Scan for the cell matching the given text and deliver its [X, Y] coordinate at center. 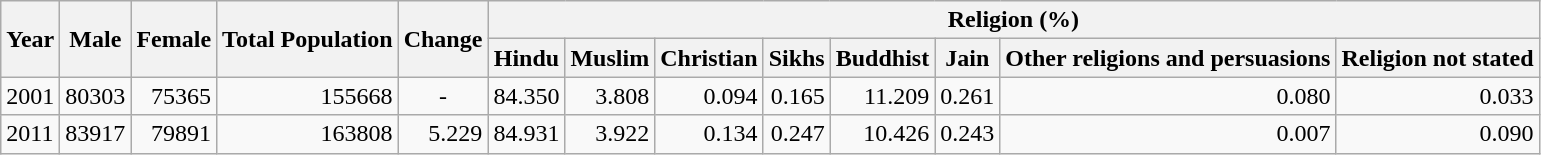
2001 [30, 96]
2011 [30, 134]
0.033 [1438, 96]
0.080 [1168, 96]
Female [174, 39]
84.931 [526, 134]
Total Population [308, 39]
Religion not stated [1438, 58]
Religion (%) [1014, 20]
84.350 [526, 96]
Buddhist [882, 58]
Muslim [610, 58]
0.165 [796, 96]
11.209 [882, 96]
0.243 [968, 134]
5.229 [443, 134]
79891 [174, 134]
Sikhs [796, 58]
83917 [96, 134]
3.922 [610, 134]
155668 [308, 96]
0.094 [709, 96]
Jain [968, 58]
Male [96, 39]
Other religions and persuasions [1168, 58]
10.426 [882, 134]
0.261 [968, 96]
Hindu [526, 58]
- [443, 96]
3.808 [610, 96]
Change [443, 39]
Christian [709, 58]
80303 [96, 96]
Year [30, 39]
0.090 [1438, 134]
163808 [308, 134]
0.134 [709, 134]
75365 [174, 96]
0.247 [796, 134]
0.007 [1168, 134]
